Pinpoint the cell where the given text exists, returning its [x, y] midpoint coordinate. 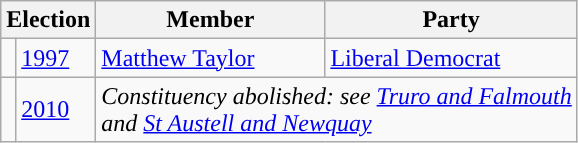
Election [48, 20]
Member [210, 20]
Party [451, 20]
Matthew Taylor [210, 58]
1997 [56, 58]
2010 [56, 110]
Constituency abolished: see Truro and Falmouth and St Austell and Newquay [336, 110]
Liberal Democrat [451, 58]
